Return the [X, Y] coordinate for the center point of the cell that contains the specified text.  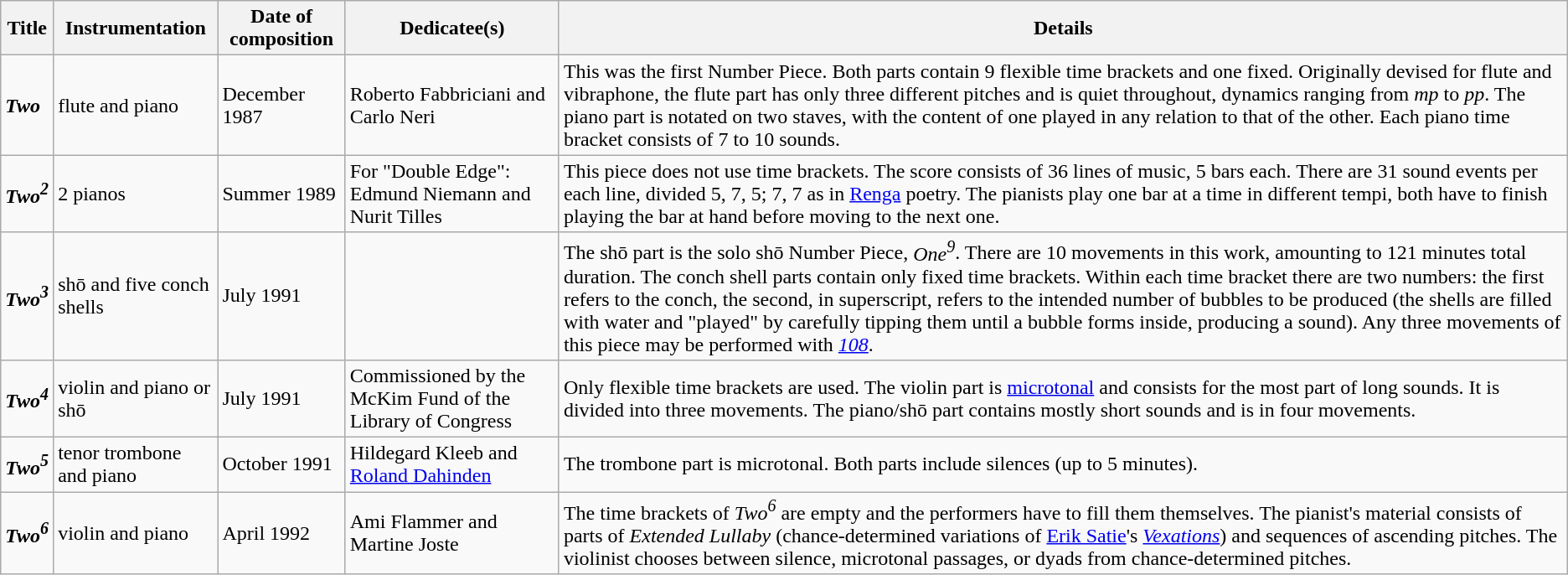
Details [1063, 28]
violin and piano or shō [136, 398]
Two2 [27, 194]
Two6 [27, 533]
Dedicatee(s) [452, 28]
Commissioned by the McKim Fund of the Library of Congress [452, 398]
Date of composition [281, 28]
2 pianos [136, 194]
flute and piano [136, 106]
Title [27, 28]
Roberto Fabbriciani and Carlo Neri [452, 106]
Two [27, 106]
Hildegard Kleeb and Roland Dahinden [452, 464]
Ami Flammer and Martine Joste [452, 533]
tenor trombone and piano [136, 464]
April 1992 [281, 533]
Summer 1989 [281, 194]
Two5 [27, 464]
For "Double Edge": Edmund Niemann and Nurit Tilles [452, 194]
October 1991 [281, 464]
Instrumentation [136, 28]
Two3 [27, 297]
Two4 [27, 398]
December 1987 [281, 106]
The trombone part is microtonal. Both parts include silences (up to 5 minutes). [1063, 464]
violin and piano [136, 533]
shō and five conch shells [136, 297]
